Find where the given text appears and provide that cell's center as (x, y) coordinate. 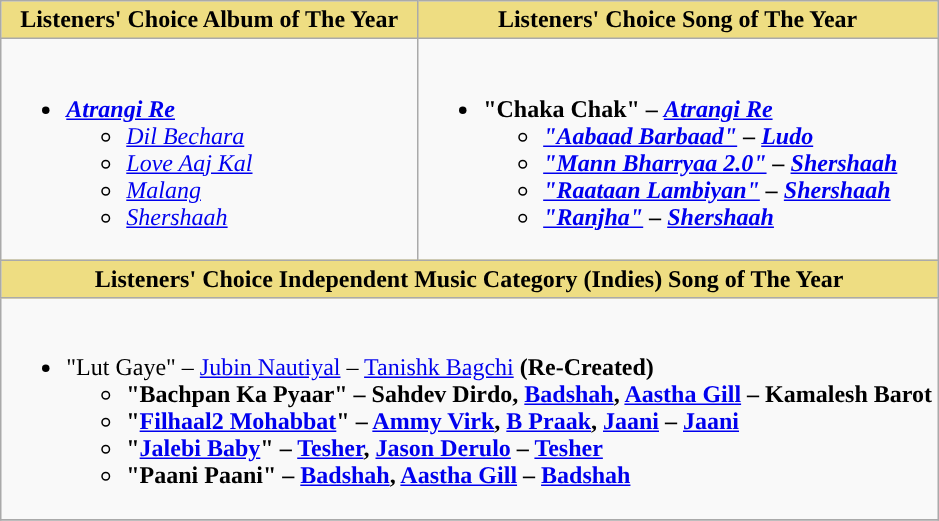
Listeners' Choice Independent Music Category (Indies) Song of The Year (470, 279)
Listeners' Choice Album of The Year (210, 20)
"Chaka Chak" – Atrangi Re"Aabaad Barbaad" – Ludo"Mann Bharryaa 2.0" – Shershaah"Raataan Lambiyan" – Shershaah"Ranjha" – Shershaah (678, 150)
Listeners' Choice Song of The Year (678, 20)
Atrangi ReDil BecharaLove Aaj KalMalangShershaah (210, 150)
